Scan for the cell matching the given text and deliver its (x, y) coordinate at center. 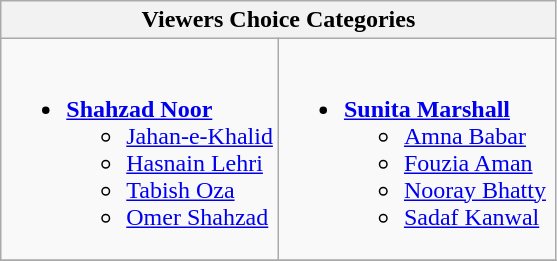
Shahzad NoorJahan-e-KhalidHasnain LehriTabish OzaOmer Shahzad (140, 150)
Sunita MarshallAmna BabarFouzia AmanNooray BhattySadaf Kanwal (417, 150)
Viewers Choice Categories (278, 20)
